Determine the [x, y] coordinate at the center of the cell enclosing the given text.  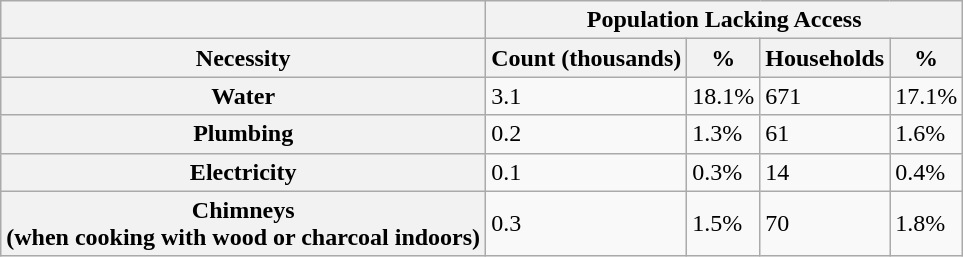
0.3% [724, 172]
61 [825, 134]
0.4% [926, 172]
Chimneys(when cooking with wood or charcoal indoors) [244, 224]
3.1 [586, 96]
Necessity [244, 58]
70 [825, 224]
0.3 [586, 224]
1.8% [926, 224]
Households [825, 58]
1.3% [724, 134]
0.1 [586, 172]
Water [244, 96]
671 [825, 96]
Count (thousands) [586, 58]
17.1% [926, 96]
Electricity [244, 172]
0.2 [586, 134]
18.1% [724, 96]
Population Lacking Access [724, 20]
1.6% [926, 134]
Plumbing [244, 134]
1.5% [724, 224]
14 [825, 172]
